Extract the (x, y) coordinate from the center of the cell holding the provided text.  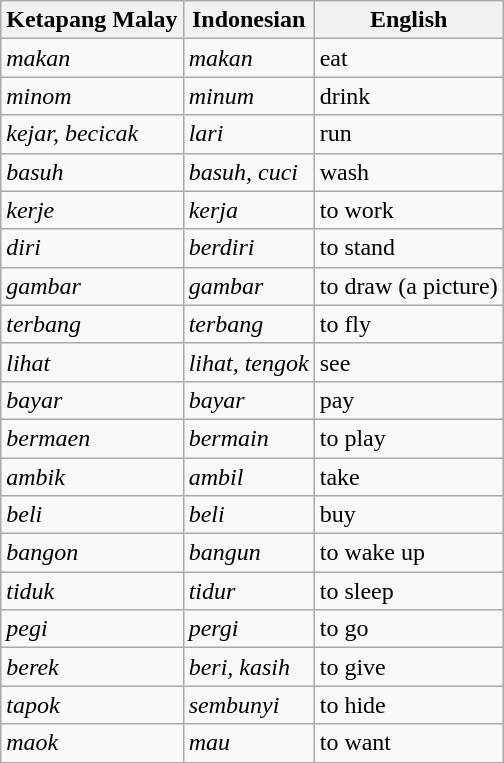
tapok (92, 705)
Indonesian (248, 20)
to want (408, 743)
minom (92, 96)
berdiri (248, 248)
diri (92, 248)
to sleep (408, 591)
take (408, 477)
see (408, 362)
to work (408, 210)
lihat (92, 362)
mau (248, 743)
buy (408, 515)
sembunyi (248, 705)
berek (92, 667)
wash (408, 172)
bangun (248, 553)
kerje (92, 210)
pergi (248, 629)
to hide (408, 705)
run (408, 134)
to give (408, 667)
beri, kasih (248, 667)
basuh (92, 172)
to go (408, 629)
ambik (92, 477)
to draw (a picture) (408, 286)
to stand (408, 248)
tiduk (92, 591)
to wake up (408, 553)
bermain (248, 438)
minum (248, 96)
to fly (408, 324)
bangon (92, 553)
pay (408, 400)
maok (92, 743)
kejar, becicak (92, 134)
tidur (248, 591)
Ketapang Malay (92, 20)
lihat, tengok (248, 362)
to play (408, 438)
lari (248, 134)
ambil (248, 477)
basuh, cuci (248, 172)
eat (408, 58)
kerja (248, 210)
pegi (92, 629)
bermaen (92, 438)
drink (408, 96)
English (408, 20)
